Output the (x, y) coordinate of the center of the cell containing the given text.  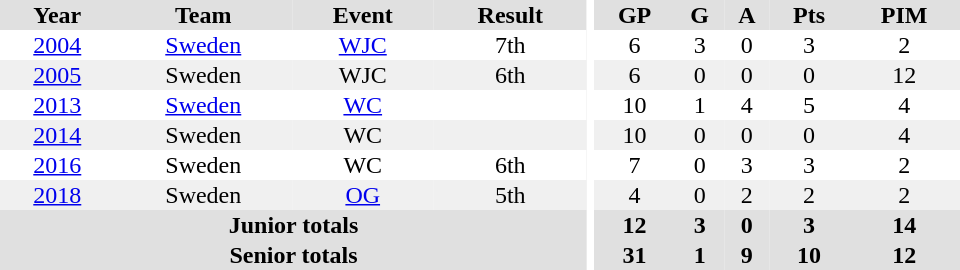
7 (635, 165)
7th (511, 45)
2005 (58, 75)
Pts (810, 15)
OG (363, 195)
14 (904, 225)
Event (363, 15)
GP (635, 15)
Senior totals (294, 255)
31 (635, 255)
A (747, 15)
9 (747, 255)
2018 (58, 195)
Year (58, 15)
2004 (58, 45)
2013 (58, 105)
2016 (58, 165)
G (700, 15)
5 (810, 105)
PIM (904, 15)
2014 (58, 135)
5th (511, 195)
Result (511, 15)
Junior totals (294, 225)
Team (204, 15)
